Output the (X, Y) coordinate of the center of the cell containing the given text.  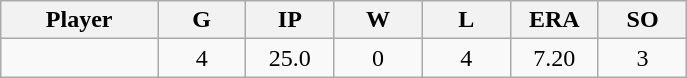
L (466, 20)
3 (642, 58)
Player (80, 20)
25.0 (290, 58)
G (202, 20)
0 (378, 58)
IP (290, 20)
ERA (554, 20)
W (378, 20)
7.20 (554, 58)
SO (642, 20)
